Return the [X, Y] coordinate for the center point of the cell that contains the specified text.  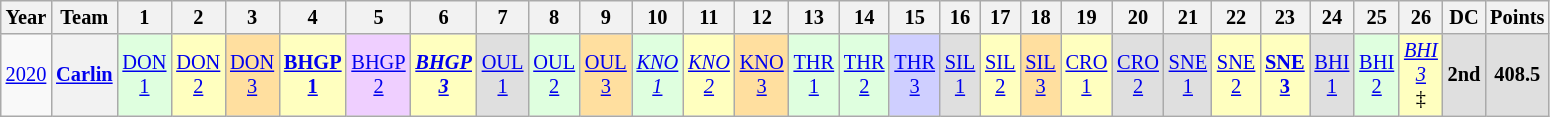
25 [1376, 17]
11 [709, 17]
OUL2 [554, 75]
23 [1284, 17]
408.5 [1517, 75]
10 [658, 17]
OUL1 [503, 75]
CRO2 [1138, 75]
14 [864, 17]
SIL1 [960, 75]
19 [1087, 17]
DON1 [144, 75]
BHI1 [1332, 75]
9 [606, 17]
SNE2 [1236, 75]
13 [814, 17]
KNO3 [762, 75]
DON3 [252, 75]
22 [1236, 17]
CRO1 [1087, 75]
THR3 [914, 75]
KNO1 [658, 75]
THR2 [864, 75]
16 [960, 17]
Team [84, 17]
7 [503, 17]
KNO2 [709, 75]
1 [144, 17]
2020 [26, 75]
18 [1040, 17]
SIL3 [1040, 75]
15 [914, 17]
4 [312, 17]
2nd [1464, 75]
SNE1 [1188, 75]
BHGP3 [444, 75]
2 [198, 17]
24 [1332, 17]
SIL2 [1000, 75]
BHI2 [1376, 75]
DON2 [198, 75]
26 [1421, 17]
21 [1188, 17]
6 [444, 17]
3 [252, 17]
17 [1000, 17]
OUL3 [606, 75]
BHI3‡ [1421, 75]
Carlin [84, 75]
8 [554, 17]
Year [26, 17]
20 [1138, 17]
Points [1517, 17]
THR1 [814, 75]
DC [1464, 17]
12 [762, 17]
SNE3 [1284, 75]
BHGP2 [378, 75]
BHGP1 [312, 75]
5 [378, 17]
